Find where the given text appears and provide that cell's center as [X, Y] coordinate. 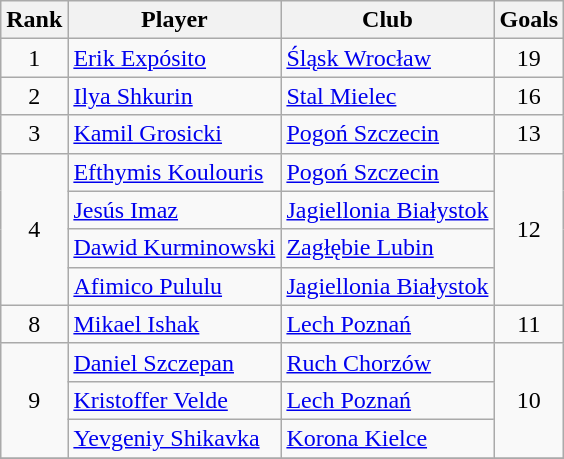
16 [529, 96]
Club [388, 20]
Goals [529, 20]
11 [529, 324]
Kristoffer Velde [174, 400]
Player [174, 20]
Erik Expósito [174, 58]
Efthymis Koulouris [174, 172]
9 [34, 400]
Stal Mielec [388, 96]
Ilya Shkurin [174, 96]
8 [34, 324]
2 [34, 96]
12 [529, 229]
13 [529, 134]
Zagłębie Lubin [388, 248]
Korona Kielce [388, 438]
Yevgeniy Shikavka [174, 438]
3 [34, 134]
19 [529, 58]
Dawid Kurminowski [174, 248]
Kamil Grosicki [174, 134]
Afimico Pululu [174, 286]
10 [529, 400]
Daniel Szczepan [174, 362]
4 [34, 229]
Jesús Imaz [174, 210]
Rank [34, 20]
Śląsk Wrocław [388, 58]
1 [34, 58]
Ruch Chorzów [388, 362]
Mikael Ishak [174, 324]
